Capture the cell that displays the provided text and extract its (X, Y) central coordinate. 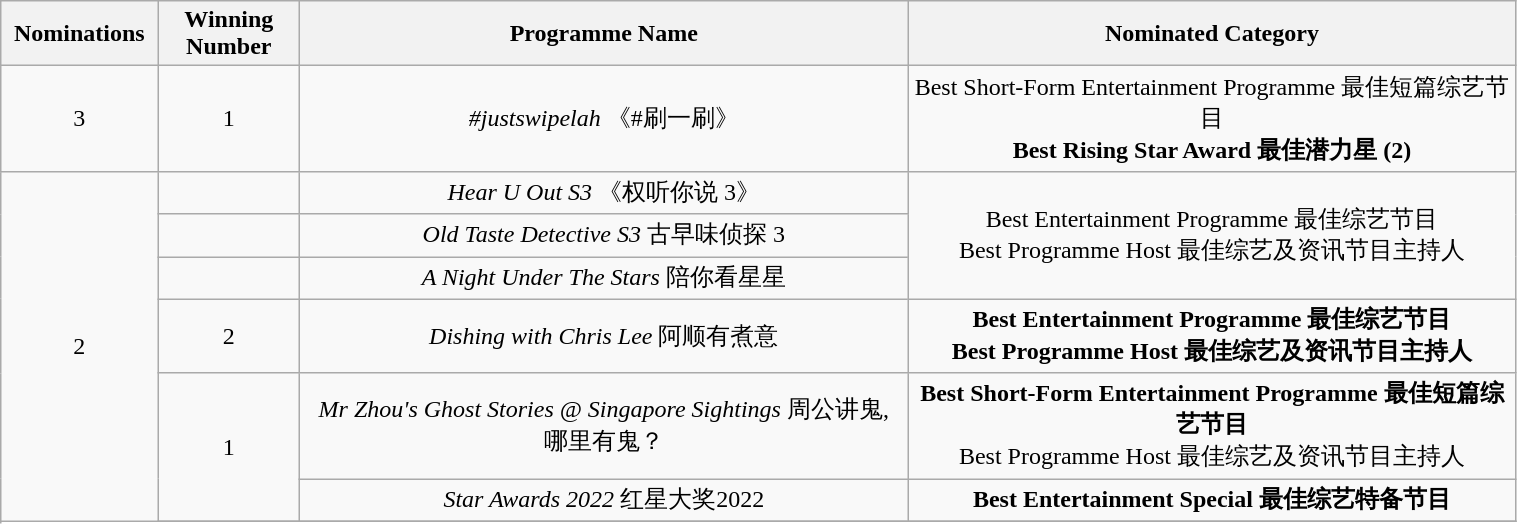
Star Awards 2022 红星大奖2022 (604, 500)
Nominated Category (1212, 34)
Best Short-Form Entertainment Programme 最佳短篇综艺节目 Best Programme Host 最佳综艺及资讯节目主持人 (1212, 426)
Best Entertainment Special 最佳综艺特备节目 (1212, 500)
Best Short-Form Entertainment Programme 最佳短篇综艺节目 Best Rising Star Award 最佳潜力星 (2) (1212, 119)
Winning Number (229, 34)
Programme Name (604, 34)
Nominations (80, 34)
Mr Zhou's Ghost Stories @ Singapore Sightings 周公讲鬼, 哪里有鬼？ (604, 426)
Hear U Out S3 《权听你说 3》 (604, 192)
#justswipelah 《#刷一刷》 (604, 119)
Dishing with Chris Lee 阿顺有煮意 (604, 336)
3 (80, 119)
Old Taste Detective S3 古早味侦探 3 (604, 236)
A Night Under The Stars 陪你看星星 (604, 278)
